Find where the given text appears and provide that cell's center as [X, Y] coordinate. 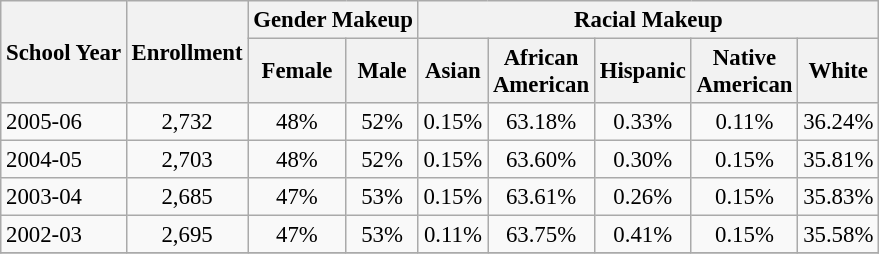
School Year [64, 52]
35.83% [838, 197]
Asian [452, 72]
White [838, 72]
0.30% [642, 160]
35.81% [838, 160]
Female [297, 72]
63.61% [542, 197]
Male [382, 72]
Native American [744, 72]
2005-06 [64, 122]
63.60% [542, 160]
0.33% [642, 122]
Racial Makeup [648, 20]
Gender Makeup [333, 20]
2,685 [187, 197]
35.58% [838, 235]
2002-03 [64, 235]
63.75% [542, 235]
0.26% [642, 197]
2004-05 [64, 160]
African American [542, 72]
Hispanic [642, 72]
2,703 [187, 160]
63.18% [542, 122]
2,732 [187, 122]
0.41% [642, 235]
36.24% [838, 122]
2003-04 [64, 197]
2,695 [187, 235]
Enrollment [187, 52]
